Capture the cell that displays the provided text and extract its (X, Y) central coordinate. 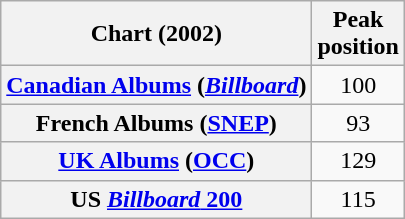
Peakposition (358, 34)
Chart (2002) (156, 34)
93 (358, 123)
US Billboard 200 (156, 199)
UK Albums (OCC) (156, 161)
100 (358, 85)
Canadian Albums (Billboard) (156, 85)
115 (358, 199)
129 (358, 161)
French Albums (SNEP) (156, 123)
